Detect which cell encompasses the target text, then output its (X, Y) center coordinate. 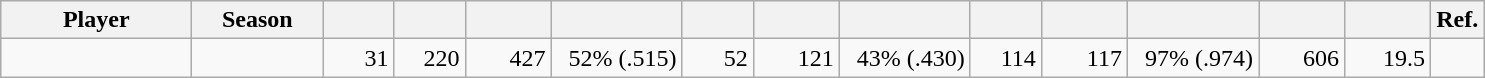
52 (718, 58)
114 (1006, 58)
52% (.515) (616, 58)
220 (430, 58)
121 (796, 58)
606 (1301, 58)
427 (508, 58)
97% (.974) (1192, 58)
117 (1084, 58)
Season (258, 20)
Ref. (1458, 20)
31 (358, 58)
19.5 (1388, 58)
43% (.430) (904, 58)
Player (96, 20)
